Provide the (X, Y) coordinate of the cell's center where the given text is located.  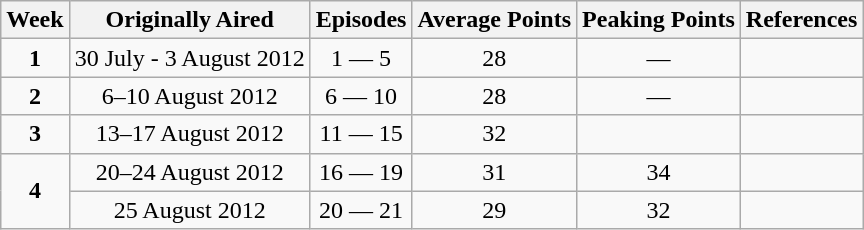
30 July - 3 August 2012 (190, 58)
3 (35, 134)
31 (494, 172)
25 August 2012 (190, 210)
2 (35, 96)
13–17 August 2012 (190, 134)
Week (35, 20)
11 — 15 (361, 134)
29 (494, 210)
Episodes (361, 20)
20–24 August 2012 (190, 172)
1 (35, 58)
Peaking Points (659, 20)
Originally Aired (190, 20)
34 (659, 172)
4 (35, 191)
1 — 5 (361, 58)
16 — 19 (361, 172)
6–10 August 2012 (190, 96)
Average Points (494, 20)
6 — 10 (361, 96)
20 — 21 (361, 210)
References (802, 20)
